Pinpoint the cell where the given text exists, returning its [x, y] midpoint coordinate. 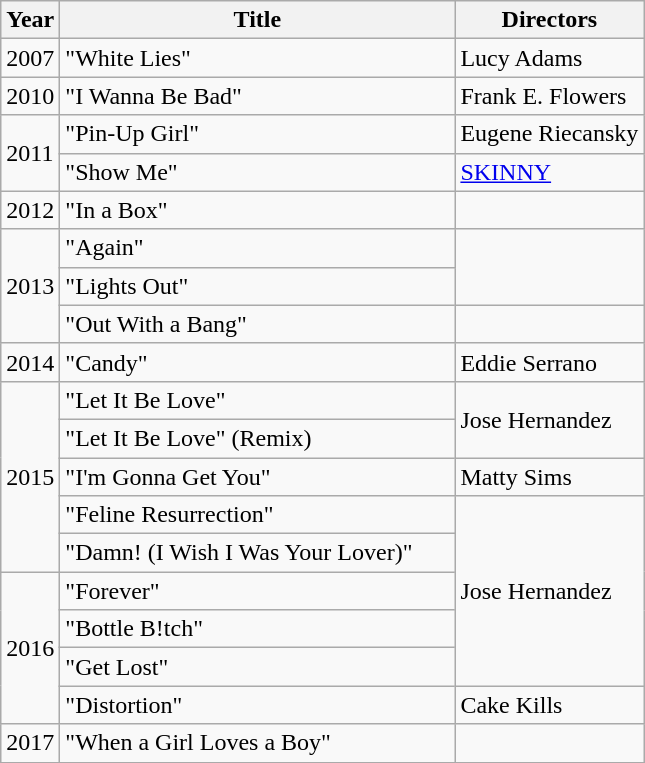
"Get Lost" [258, 667]
Eugene Riecansky [550, 134]
2012 [30, 210]
"Let It Be Love" (Remix) [258, 438]
"Candy" [258, 362]
2010 [30, 96]
"Damn! (I Wish I Was Your Lover)" [258, 553]
Directors [550, 20]
Matty Sims [550, 477]
Eddie Serrano [550, 362]
"Distortion" [258, 705]
2013 [30, 286]
"Feline Resurrection" [258, 515]
2014 [30, 362]
SKINNY [550, 172]
"White Lies" [258, 58]
"Bottle B!tch" [258, 629]
2017 [30, 743]
"Pin-Up Girl" [258, 134]
2011 [30, 153]
Year [30, 20]
"Let It Be Love" [258, 400]
"In a Box" [258, 210]
"Forever" [258, 591]
"I Wanna Be Bad" [258, 96]
"Show Me" [258, 172]
Cake Kills [550, 705]
"Again" [258, 248]
2007 [30, 58]
"I'm Gonna Get You" [258, 477]
2015 [30, 476]
"Out With a Bang" [258, 324]
Frank E. Flowers [550, 96]
"When a Girl Loves a Boy" [258, 743]
Title [258, 20]
"Lights Out" [258, 286]
Lucy Adams [550, 58]
2016 [30, 648]
